Output the (X, Y) coordinate of the center of the cell containing the given text.  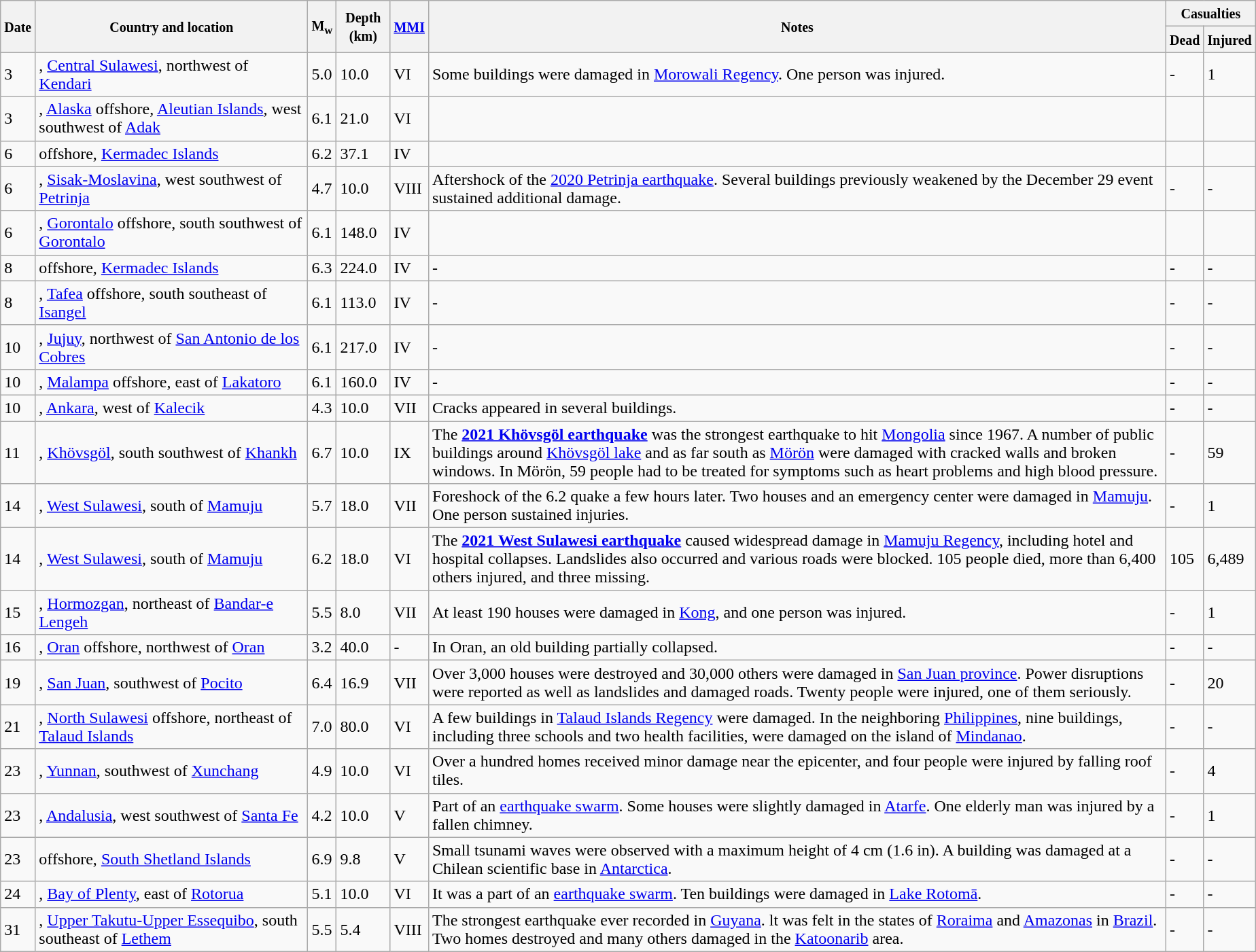
9.8 (363, 859)
, Bay of Plenty, east of Rotorua (171, 894)
, Upper Takutu-Upper Essequibo, south southeast of Lethem (171, 930)
Cracks appeared in several buildings. (797, 408)
It was a part of an earthquake swarm. Ten buildings were damaged in Lake Rotomā. (797, 894)
IX (409, 453)
21.0 (363, 118)
Mw (322, 27)
, Yunnan, southwest of Xunchang (171, 771)
, North Sulawesi offshore, northeast of Talaud Islands (171, 727)
Small tsunami waves were observed with a maximum height of 4 cm (1.6 in). A building was damaged at a Chilean scientific base in Antarctica. (797, 859)
6.9 (322, 859)
6.7 (322, 453)
4.9 (322, 771)
At least 190 houses were damaged in Kong, and one person was injured. (797, 613)
80.0 (363, 727)
24 (18, 894)
Part of an earthquake swarm. Some houses were slightly damaged in Atarfe. One elderly man was injured by a fallen chimney. (797, 815)
, Hormozgan, northeast of Bandar-e Lengeh (171, 613)
7.0 (322, 727)
, Gorontalo offshore, south southwest of Gorontalo (171, 232)
59 (1229, 453)
6.4 (322, 682)
, Khövsgöl, south southwest of Khankh (171, 453)
, Malampa offshore, east of Lakatoro (171, 382)
, San Juan, southwest of Pocito (171, 682)
5.4 (363, 930)
5.7 (322, 506)
15 (18, 613)
Date (18, 27)
4.7 (322, 189)
, Jujuy, northwest of San Antonio de los Cobres (171, 347)
MMI (409, 27)
Casualties (1210, 14)
21 (18, 727)
217.0 (363, 347)
In Oran, an old building partially collapsed. (797, 648)
160.0 (363, 382)
Some buildings were damaged in Morowali Regency. One person was injured. (797, 75)
6,489 (1229, 559)
, Andalusia, west southwest of Santa Fe (171, 815)
224.0 (363, 268)
5.0 (322, 75)
148.0 (363, 232)
40.0 (363, 648)
11 (18, 453)
, Oran offshore, northwest of Oran (171, 648)
4.2 (322, 815)
105 (1185, 559)
, Alaska offshore, Aleutian Islands, west southwest of Adak (171, 118)
Over a hundred homes received minor damage near the epicenter, and four people were injured by falling roof tiles. (797, 771)
Dead (1185, 39)
Aftershock of the 2020 Petrinja earthquake. Several buildings previously weakened by the December 29 event sustained additional damage. (797, 189)
Foreshock of the 6.2 quake a few hours later. Two houses and an emergency center were damaged in Mamuju. One person sustained injuries. (797, 506)
Injured (1229, 39)
8.0 (363, 613)
3.2 (322, 648)
16 (18, 648)
Country and location (171, 27)
4.3 (322, 408)
6.3 (322, 268)
37.1 (363, 154)
5.1 (322, 894)
16.9 (363, 682)
31 (18, 930)
Depth (km) (363, 27)
113.0 (363, 303)
offshore, South Shetland Islands (171, 859)
19 (18, 682)
, Central Sulawesi, northwest of Kendari (171, 75)
20 (1229, 682)
4 (1229, 771)
, Ankara, west of Kalecik (171, 408)
, Sisak-Moslavina, west southwest of Petrinja (171, 189)
Notes (797, 27)
, Tafea offshore, south southeast of Isangel (171, 303)
